Return the [x, y] coordinate for the center point of the cell that contains the specified text.  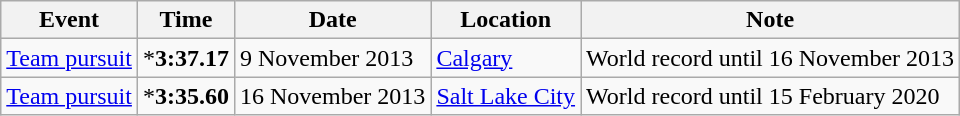
Event [70, 20]
World record until 15 February 2020 [770, 96]
*3:37.17 [186, 58]
*3:35.60 [186, 96]
16 November 2013 [332, 96]
Location [506, 20]
Date [332, 20]
Note [770, 20]
Time [186, 20]
Calgary [506, 58]
Salt Lake City [506, 96]
World record until 16 November 2013 [770, 58]
9 November 2013 [332, 58]
